Output the [x, y] coordinate of the center of the cell containing the given text.  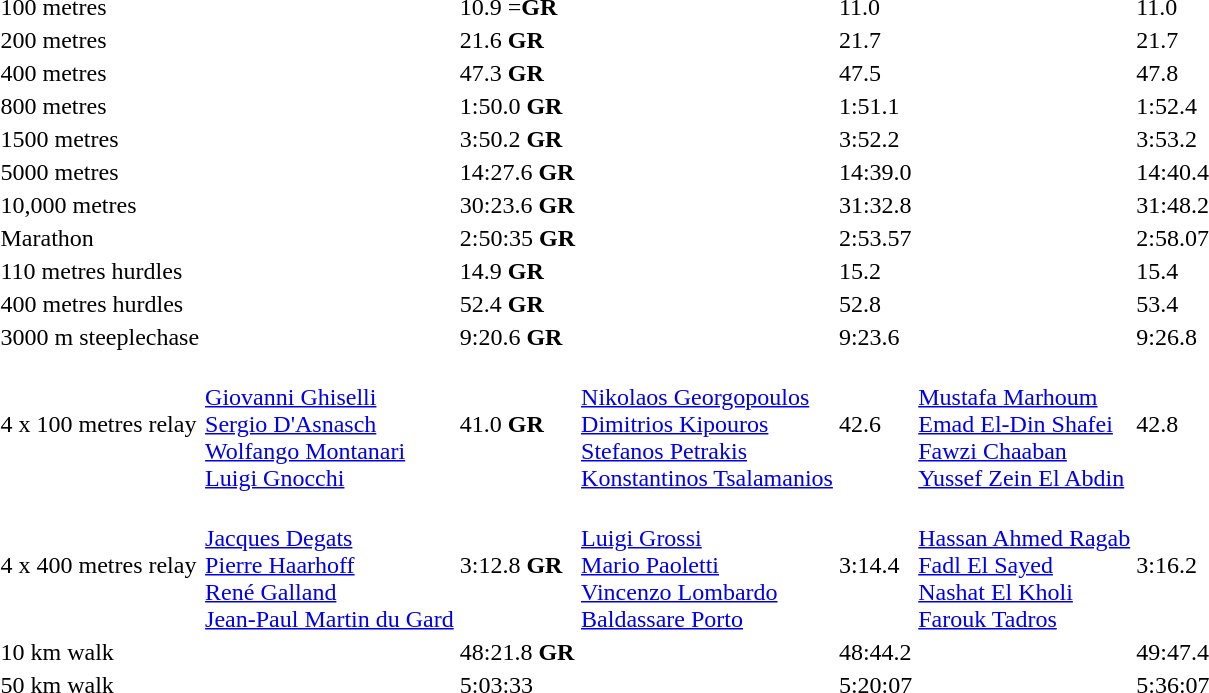
3:12.8 GR [517, 565]
3:50.2 GR [517, 139]
21.7 [875, 40]
14:27.6 GR [517, 172]
48:44.2 [875, 652]
1:50.0 GR [517, 106]
Giovanni GhiselliSergio D'AsnaschWolfango MontanariLuigi Gnocchi [330, 424]
2:53.57 [875, 238]
47.5 [875, 73]
15.2 [875, 271]
9:23.6 [875, 337]
21.6 GR [517, 40]
3:52.2 [875, 139]
9:20.6 GR [517, 337]
52.4 GR [517, 304]
3:14.4 [875, 565]
Mustafa MarhoumEmad El-Din ShafeiFawzi ChaabanYussef Zein El Abdin [1024, 424]
42.6 [875, 424]
48:21.8 GR [517, 652]
14.9 GR [517, 271]
47.3 GR [517, 73]
52.8 [875, 304]
Hassan Ahmed RagabFadl El SayedNashat El KholiFarouk Tadros [1024, 565]
Nikolaos GeorgopoulosDimitrios KipourosStefanos PetrakisKonstantinos Tsalamanios [708, 424]
31:32.8 [875, 205]
2:50:35 GR [517, 238]
14:39.0 [875, 172]
41.0 GR [517, 424]
1:51.1 [875, 106]
Luigi GrossiMario PaolettiVincenzo LombardoBaldassare Porto [708, 565]
Jacques DegatsPierre HaarhoffRené GallandJean-Paul Martin du Gard [330, 565]
30:23.6 GR [517, 205]
